Detect which cell encompasses the target text, then output its (X, Y) center coordinate. 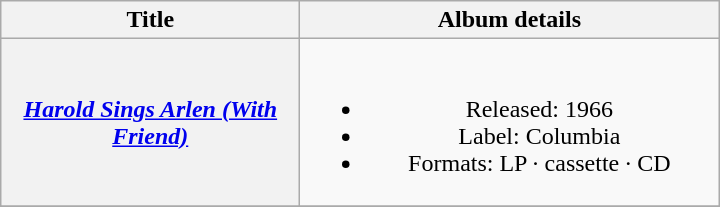
Harold Sings Arlen (With Friend) (150, 122)
Released: 1966Label: ColumbiaFormats: LP · cassette · CD (510, 122)
Album details (510, 20)
Title (150, 20)
